Identify which cell holds the provided text, then report its (X, Y) central coordinate. 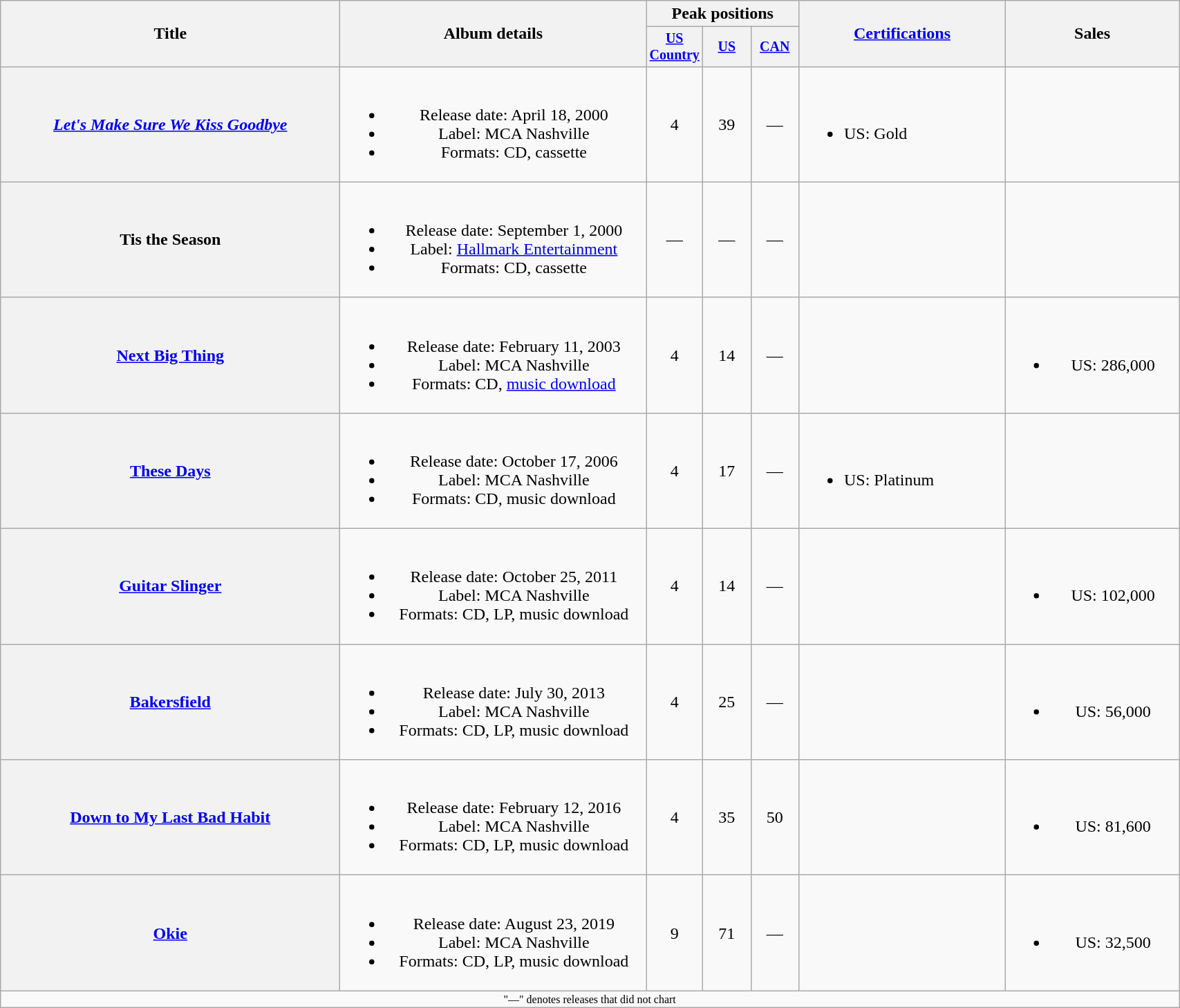
Album details (494, 34)
US: 32,500 (1092, 933)
Release date: February 11, 2003Label: MCA NashvilleFormats: CD, music download (494, 355)
9 (675, 933)
US: 81,600 (1092, 817)
US: 286,000 (1092, 355)
US: Gold (901, 124)
Sales (1092, 34)
US: 56,000 (1092, 702)
39 (727, 124)
Okie (170, 933)
Release date: October 25, 2011Label: MCA NashvilleFormats: CD, LP, music download (494, 586)
Release date: April 18, 2000Label: MCA NashvilleFormats: CD, cassette (494, 124)
Let's Make Sure We Kiss Goodbye (170, 124)
These Days (170, 470)
Certifications (901, 34)
Release date: August 23, 2019Label: MCA NashvilleFormats: CD, LP, music download (494, 933)
US: Platinum (901, 470)
17 (727, 470)
Down to My Last Bad Habit (170, 817)
Release date: October 17, 2006Label: MCA NashvilleFormats: CD, music download (494, 470)
"—" denotes releases that did not chart (590, 999)
Release date: February 12, 2016Label: MCA NashvilleFormats: CD, LP, music download (494, 817)
71 (727, 933)
Tis the Season (170, 239)
Next Big Thing (170, 355)
Release date: September 1, 2000Label: Hallmark EntertainmentFormats: CD, cassette (494, 239)
35 (727, 817)
US Country (675, 47)
Title (170, 34)
Guitar Slinger (170, 586)
US: 102,000 (1092, 586)
US (727, 47)
50 (774, 817)
Bakersfield (170, 702)
Peak positions (723, 14)
Release date: July 30, 2013Label: MCA NashvilleFormats: CD, LP, music download (494, 702)
CAN (774, 47)
25 (727, 702)
